Determine the [x, y] coordinate at the center of the cell enclosing the given text.  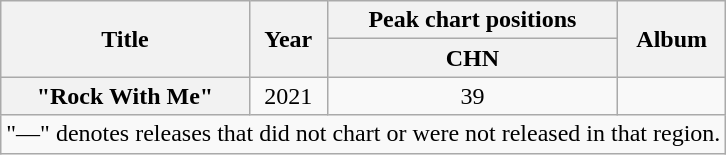
2021 [288, 96]
CHN [472, 58]
Title [125, 39]
Peak chart positions [472, 20]
Year [288, 39]
"Rock With Me" [125, 96]
"—" denotes releases that did not chart or were not released in that region. [364, 134]
39 [472, 96]
Album [672, 39]
